Search for the cell housing the specified text and yield its (X, Y) center coordinate. 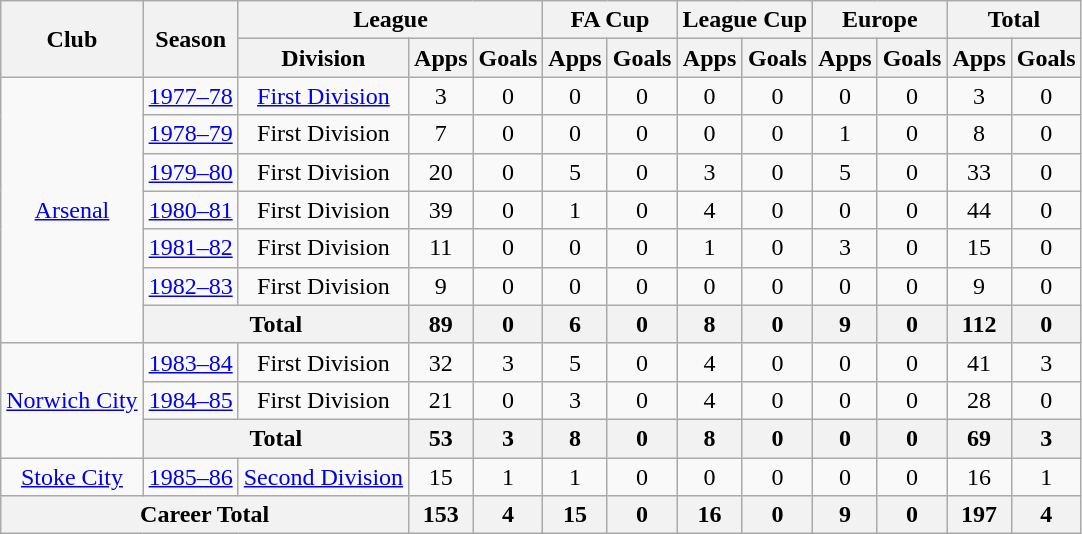
FA Cup (610, 20)
21 (441, 400)
1982–83 (190, 286)
20 (441, 172)
39 (441, 210)
1978–79 (190, 134)
Club (72, 39)
Stoke City (72, 477)
32 (441, 362)
33 (979, 172)
7 (441, 134)
1977–78 (190, 96)
Career Total (205, 515)
153 (441, 515)
Europe (880, 20)
11 (441, 248)
1980–81 (190, 210)
112 (979, 324)
Division (323, 58)
1984–85 (190, 400)
1985–86 (190, 477)
197 (979, 515)
1983–84 (190, 362)
89 (441, 324)
69 (979, 438)
1981–82 (190, 248)
League (390, 20)
1979–80 (190, 172)
28 (979, 400)
53 (441, 438)
6 (575, 324)
Second Division (323, 477)
44 (979, 210)
Arsenal (72, 210)
League Cup (745, 20)
41 (979, 362)
Season (190, 39)
Norwich City (72, 400)
